Provide the [x, y] coordinate of the cell's center where the given text is located.  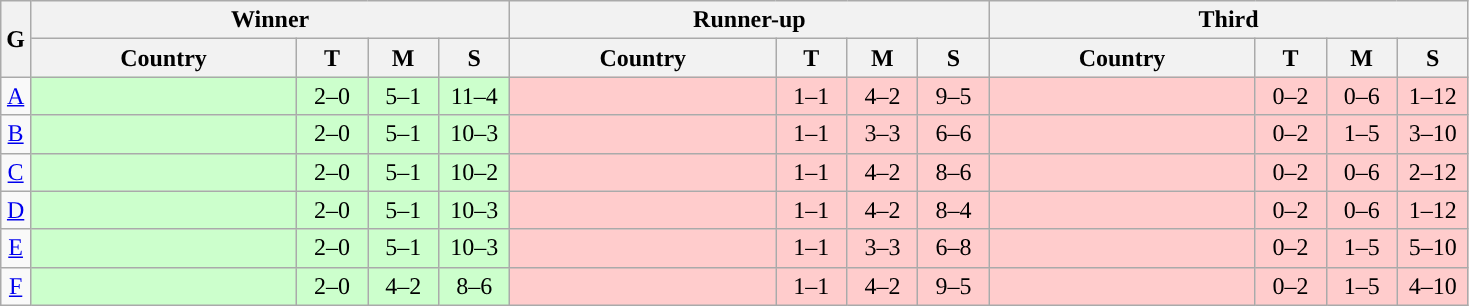
11–4 [474, 96]
8–4 [954, 210]
G [16, 39]
A [16, 96]
10–2 [474, 172]
B [16, 134]
Winner [270, 20]
D [16, 210]
C [16, 172]
E [16, 248]
3–10 [1432, 134]
2–12 [1432, 172]
F [16, 286]
5–10 [1432, 248]
Runner-up [750, 20]
6–6 [954, 134]
6–8 [954, 248]
Third [1228, 20]
4–10 [1432, 286]
